Locate the cell with the specified text and output its (x, y) center coordinate. 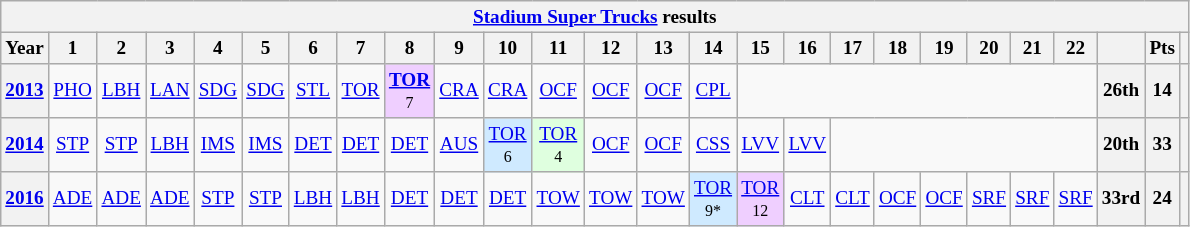
TOR6 (508, 145)
5 (266, 48)
1 (72, 48)
26th (1121, 91)
8 (409, 48)
21 (1032, 48)
STL (313, 91)
33 (1162, 145)
2014 (25, 145)
Year (25, 48)
AUS (460, 145)
7 (361, 48)
15 (760, 48)
2016 (25, 199)
6 (313, 48)
33rd (1121, 199)
TOR7 (409, 91)
TOR9* (712, 199)
TOR12 (760, 199)
3 (170, 48)
19 (944, 48)
20 (988, 48)
11 (558, 48)
Pts (1162, 48)
20th (1121, 145)
LAN (170, 91)
16 (808, 48)
10 (508, 48)
9 (460, 48)
TOR4 (558, 145)
12 (610, 48)
TOR (361, 91)
18 (897, 48)
2013 (25, 91)
17 (853, 48)
2 (122, 48)
13 (663, 48)
24 (1162, 199)
PHO (72, 91)
22 (1076, 48)
4 (218, 48)
CSS (712, 145)
CPL (712, 91)
Stadium Super Trucks results (595, 17)
